Find where the given text appears and provide that cell's center as [X, Y] coordinate. 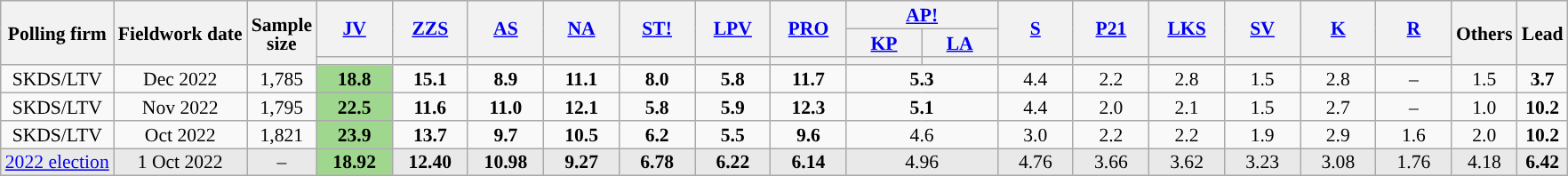
1,821 [282, 135]
12.3 [809, 107]
P21 [1111, 28]
6.22 [732, 162]
Samplesize [282, 33]
6.42 [1543, 162]
5.5 [732, 135]
4.18 [1484, 162]
5.9 [732, 107]
6.2 [658, 135]
AP! [922, 14]
3.08 [1339, 162]
10.98 [505, 162]
1.9 [1262, 135]
Fieldwork date [180, 33]
Dec 2022 [180, 80]
3.7 [1543, 80]
23.9 [354, 135]
15.1 [430, 80]
Nov 2022 [180, 107]
11.1 [581, 80]
1,785 [282, 80]
ST! [658, 28]
9.6 [809, 135]
4.6 [922, 135]
5.1 [922, 107]
AS [505, 28]
S [1035, 28]
LKS [1186, 28]
6.14 [809, 162]
4.76 [1035, 162]
3.23 [1262, 162]
Others [1484, 33]
K [1339, 28]
3.66 [1111, 162]
Lead [1543, 33]
SV [1262, 28]
1 Oct 2022 [180, 162]
1.0 [1484, 107]
3.62 [1186, 162]
18.8 [354, 80]
1.76 [1413, 162]
22.5 [354, 107]
6.78 [658, 162]
R [1413, 28]
4.96 [922, 162]
2.1 [1186, 107]
8.9 [505, 80]
Oct 2022 [180, 135]
18.92 [354, 162]
1.6 [1413, 135]
JV [354, 28]
5.3 [922, 80]
10.5 [581, 135]
2.7 [1339, 107]
9.27 [581, 162]
11.6 [430, 107]
11.7 [809, 80]
LPV [732, 28]
2022 election [57, 162]
9.7 [505, 135]
12.40 [430, 162]
12.1 [581, 107]
1,795 [282, 107]
3.0 [1035, 135]
NA [581, 28]
11.0 [505, 107]
KP [884, 43]
13.7 [430, 135]
LA [960, 43]
2.9 [1339, 135]
ZZS [430, 28]
8.0 [658, 80]
PRO [809, 28]
Polling firm [57, 33]
